Detect which cell encompasses the target text, then output its [x, y] center coordinate. 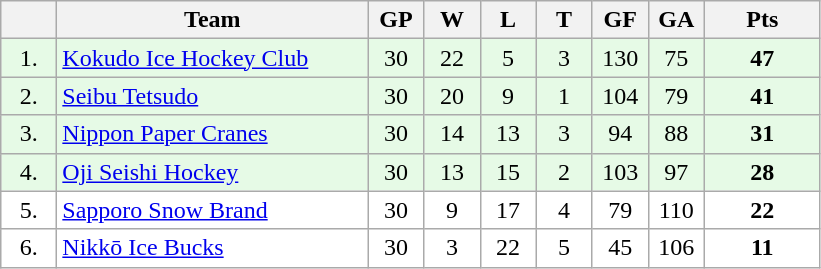
88 [676, 134]
Sapporo Snow Brand [212, 210]
94 [620, 134]
31 [762, 134]
4 [564, 210]
106 [676, 248]
GF [620, 20]
Oji Seishi Hockey [212, 172]
14 [452, 134]
3. [29, 134]
47 [762, 58]
75 [676, 58]
2. [29, 96]
6. [29, 248]
20 [452, 96]
Seibu Tetsudo [212, 96]
4. [29, 172]
2 [564, 172]
41 [762, 96]
103 [620, 172]
W [452, 20]
17 [508, 210]
110 [676, 210]
Team [212, 20]
15 [508, 172]
1. [29, 58]
97 [676, 172]
Kokudo Ice Hockey Club [212, 58]
Pts [762, 20]
T [564, 20]
GP [396, 20]
104 [620, 96]
130 [620, 58]
GA [676, 20]
L [508, 20]
5. [29, 210]
45 [620, 248]
1 [564, 96]
Nikkō Ice Bucks [212, 248]
Nippon Paper Cranes [212, 134]
28 [762, 172]
11 [762, 248]
